Determine the (x, y) coordinate at the center of the cell enclosing the given text.  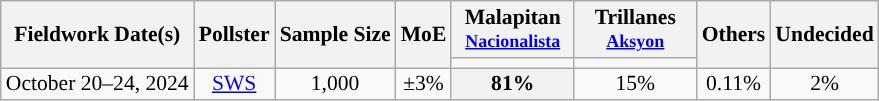
0.11% (734, 84)
15% (636, 84)
MalapitanNacionalista (512, 30)
1,000 (336, 84)
Fieldwork Date(s) (98, 34)
October 20–24, 2024 (98, 84)
±3% (424, 84)
Sample Size (336, 34)
2% (824, 84)
Undecided (824, 34)
TrillanesAksyon (636, 30)
81% (512, 84)
Pollster (234, 34)
MoE (424, 34)
Others (734, 34)
SWS (234, 84)
